From the cell containing the given text, extract its center point as [X, Y] coordinate. 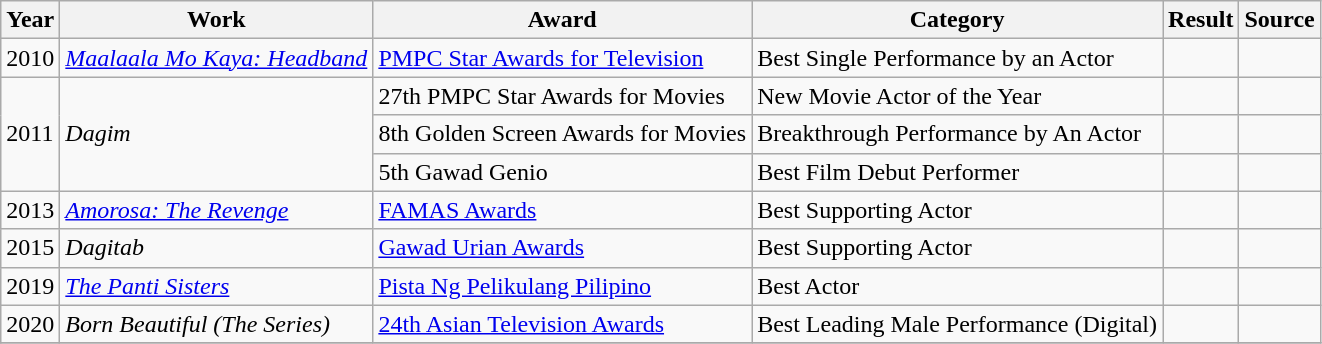
Category [958, 20]
Best Actor [958, 286]
Amorosa: The Revenge [216, 210]
2013 [30, 210]
PMPC Star Awards for Television [562, 58]
24th Asian Television Awards [562, 324]
5th Gawad Genio [562, 172]
27th PMPC Star Awards for Movies [562, 96]
Maalaala Mo Kaya: Headband [216, 58]
Best Film Debut Performer [958, 172]
Dagitab [216, 248]
Best Single Performance by an Actor [958, 58]
Best Leading Male Performance (Digital) [958, 324]
Born Beautiful (The Series) [216, 324]
2020 [30, 324]
Work [216, 20]
FAMAS Awards [562, 210]
2015 [30, 248]
The Panti Sisters [216, 286]
Breakthrough Performance by An Actor [958, 134]
Dagim [216, 134]
2011 [30, 134]
Source [1280, 20]
8th Golden Screen Awards for Movies [562, 134]
2019 [30, 286]
2010 [30, 58]
Result [1201, 20]
Award [562, 20]
New Movie Actor of the Year [958, 96]
Year [30, 20]
Pista Ng Pelikulang Pilipino [562, 286]
Gawad Urian Awards [562, 248]
